Find where the given text appears and provide that cell's center as [x, y] coordinate. 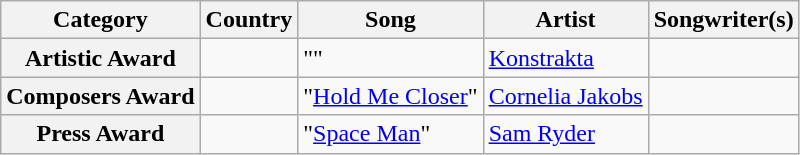
Song [390, 20]
Composers Award [100, 96]
Press Award [100, 134]
"" [390, 58]
Cornelia Jakobs [566, 96]
Sam Ryder [566, 134]
"Space Man" [390, 134]
"Hold Me Closer" [390, 96]
Artistic Award [100, 58]
Artist [566, 20]
Konstrakta [566, 58]
Songwriter(s) [724, 20]
Country [249, 20]
Category [100, 20]
